Search for the cell housing the specified text and yield its (x, y) center coordinate. 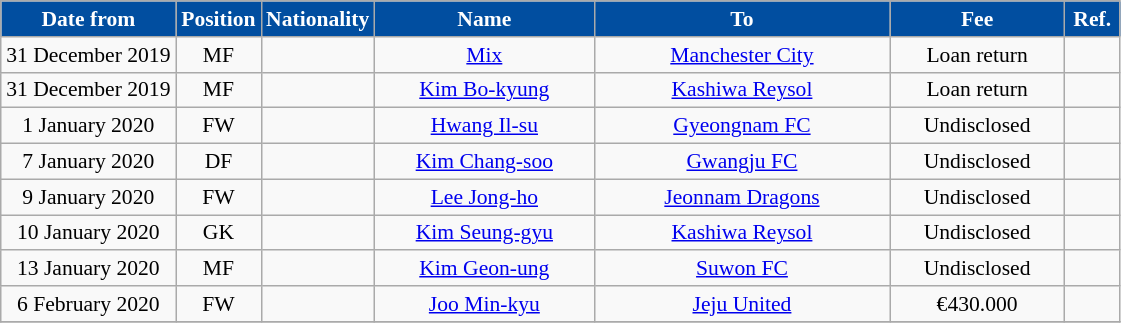
Kim Seung-gyu (484, 233)
Fee (978, 19)
Kim Geon-ung (484, 269)
Ref. (1092, 19)
To (742, 19)
Gyeongnam FC (742, 126)
7 January 2020 (88, 162)
Jeju United (742, 304)
Joo Min-kyu (484, 304)
Jeonnam Dragons (742, 197)
Position (218, 19)
€430.000 (978, 304)
Nationality (318, 19)
Mix (484, 55)
Lee Jong-ho (484, 197)
Kim Bo-kyung (484, 90)
13 January 2020 (88, 269)
Name (484, 19)
Suwon FC (742, 269)
Manchester City (742, 55)
9 January 2020 (88, 197)
GK (218, 233)
10 January 2020 (88, 233)
Kim Chang-soo (484, 162)
Hwang Il-su (484, 126)
6 February 2020 (88, 304)
Date from (88, 19)
Gwangju FC (742, 162)
DF (218, 162)
1 January 2020 (88, 126)
